Provide the [X, Y] coordinate of the cell's center where the given text is located.  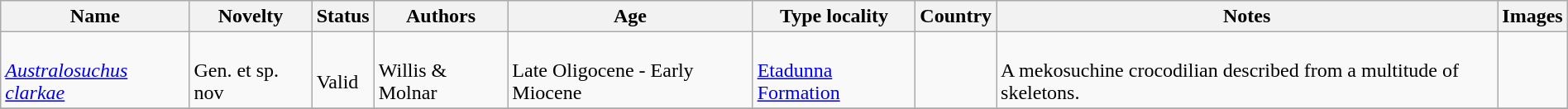
Novelty [251, 17]
Authors [441, 17]
Valid [342, 70]
Gen. et sp. nov [251, 70]
Status [342, 17]
Country [956, 17]
A mekosuchine crocodilian described from a multitude of skeletons. [1247, 70]
Age [630, 17]
Type locality [834, 17]
Name [95, 17]
Images [1532, 17]
Late Oligocene - Early Miocene [630, 70]
Australosuchus clarkae [95, 70]
Etadunna Formation [834, 70]
Notes [1247, 17]
Willis & Molnar [441, 70]
